Return [X, Y] of the center of cell containing provided text 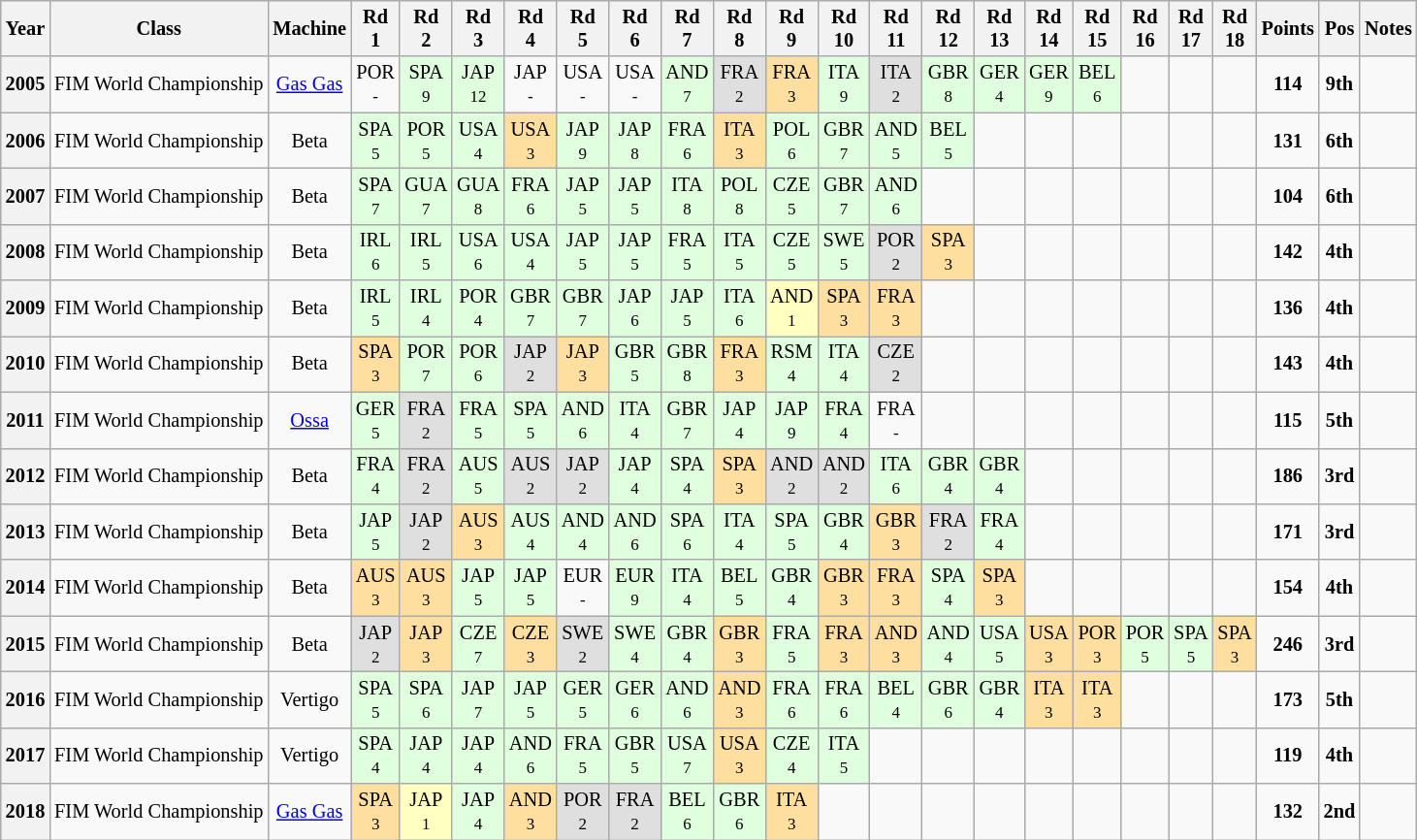
Rd11 [896, 28]
POL6 [791, 141]
2015 [25, 644]
FRA- [896, 420]
Rd13 [1000, 28]
2005 [25, 84]
Rd18 [1234, 28]
Rd8 [739, 28]
Rd3 [478, 28]
2007 [25, 196]
Rd17 [1191, 28]
POL8 [739, 196]
USA7 [688, 756]
ITA9 [844, 84]
Notes [1388, 28]
GER9 [1048, 84]
132 [1288, 812]
119 [1288, 756]
AND7 [688, 84]
SWE2 [583, 644]
2016 [25, 699]
115 [1288, 420]
POR4 [478, 308]
AUS2 [531, 476]
CZE4 [791, 756]
Rd2 [426, 28]
AND5 [896, 141]
USA5 [1000, 644]
GUA8 [478, 196]
Rd9 [791, 28]
JAP- [531, 84]
ITA2 [896, 84]
Points [1288, 28]
GER4 [1000, 84]
AND1 [791, 308]
154 [1288, 588]
GER6 [635, 699]
JAP6 [635, 308]
114 [1288, 84]
2018 [25, 812]
IRL4 [426, 308]
2006 [25, 141]
2011 [25, 420]
142 [1288, 252]
POR3 [1098, 644]
104 [1288, 196]
CZE7 [478, 644]
Rd4 [531, 28]
2008 [25, 252]
Rd15 [1098, 28]
EUR9 [635, 588]
2012 [25, 476]
USA6 [478, 252]
Year [25, 28]
AUS5 [478, 476]
IRL6 [375, 252]
2010 [25, 364]
BEL4 [896, 699]
CZE2 [896, 364]
POR7 [426, 364]
143 [1288, 364]
Rd10 [844, 28]
Pos [1340, 28]
JAP12 [478, 84]
SPA9 [426, 84]
AUS4 [531, 532]
JAP7 [478, 699]
2nd [1340, 812]
2017 [25, 756]
Machine [309, 28]
173 [1288, 699]
CZE3 [531, 644]
Rd12 [949, 28]
EUR- [583, 588]
SWE5 [844, 252]
POR6 [478, 364]
9th [1340, 84]
Rd14 [1048, 28]
171 [1288, 532]
GUA7 [426, 196]
JAP8 [635, 141]
SPA7 [375, 196]
Class [159, 28]
ITA8 [688, 196]
Rd16 [1144, 28]
246 [1288, 644]
POR- [375, 84]
Ossa [309, 420]
2013 [25, 532]
131 [1288, 141]
2009 [25, 308]
RSM4 [791, 364]
JAP1 [426, 812]
SWE4 [635, 644]
136 [1288, 308]
Rd1 [375, 28]
Rd6 [635, 28]
2014 [25, 588]
Rd7 [688, 28]
186 [1288, 476]
Rd5 [583, 28]
